Detect which cell encompasses the target text, then output its [x, y] center coordinate. 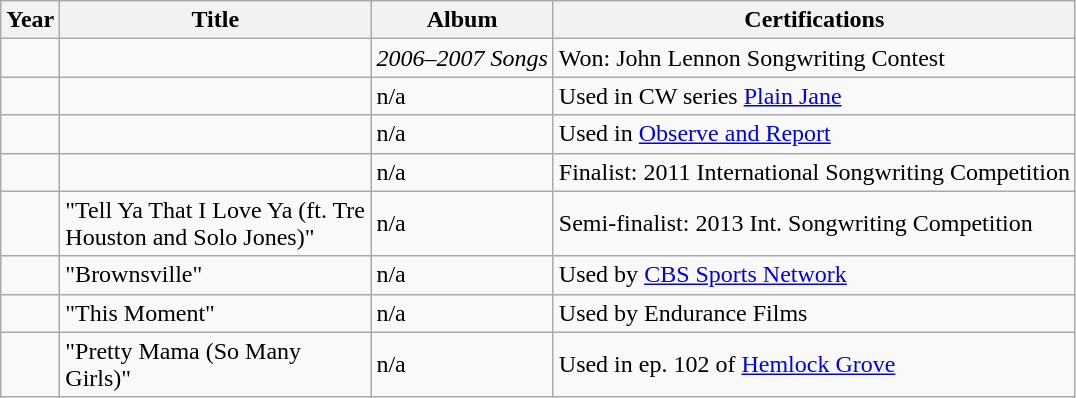
Finalist: 2011 International Songwriting Competition [814, 172]
Used in Observe and Report [814, 134]
Semi-finalist: 2013 Int. Songwriting Competition [814, 224]
Used by CBS Sports Network [814, 275]
"Brownsville" [216, 275]
Used by Endurance Films [814, 313]
Certifications [814, 20]
2006–2007 Songs [462, 58]
"Pretty Mama (So Many Girls)" [216, 364]
Won: John Lennon Songwriting Contest [814, 58]
Album [462, 20]
Title [216, 20]
"Tell Ya That I Love Ya (ft. Tre Houston and Solo Jones)" [216, 224]
Used in ep. 102 of Hemlock Grove [814, 364]
Year [30, 20]
"This Moment" [216, 313]
Used in CW series Plain Jane [814, 96]
